Scan for the cell matching the given text and deliver its [X, Y] coordinate at center. 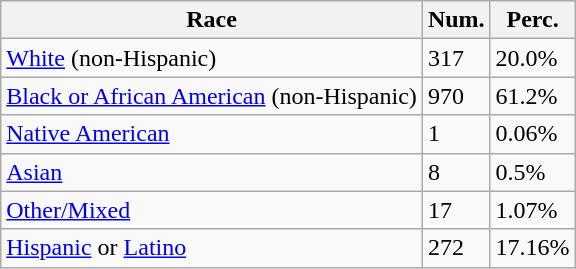
272 [456, 248]
Num. [456, 20]
0.06% [532, 134]
Black or African American (non-Hispanic) [212, 96]
20.0% [532, 58]
Perc. [532, 20]
17.16% [532, 248]
Race [212, 20]
Native American [212, 134]
1 [456, 134]
White (non-Hispanic) [212, 58]
1.07% [532, 210]
Asian [212, 172]
61.2% [532, 96]
317 [456, 58]
17 [456, 210]
Hispanic or Latino [212, 248]
8 [456, 172]
970 [456, 96]
0.5% [532, 172]
Other/Mixed [212, 210]
